Find where the given text appears and provide that cell's center as (X, Y) coordinate. 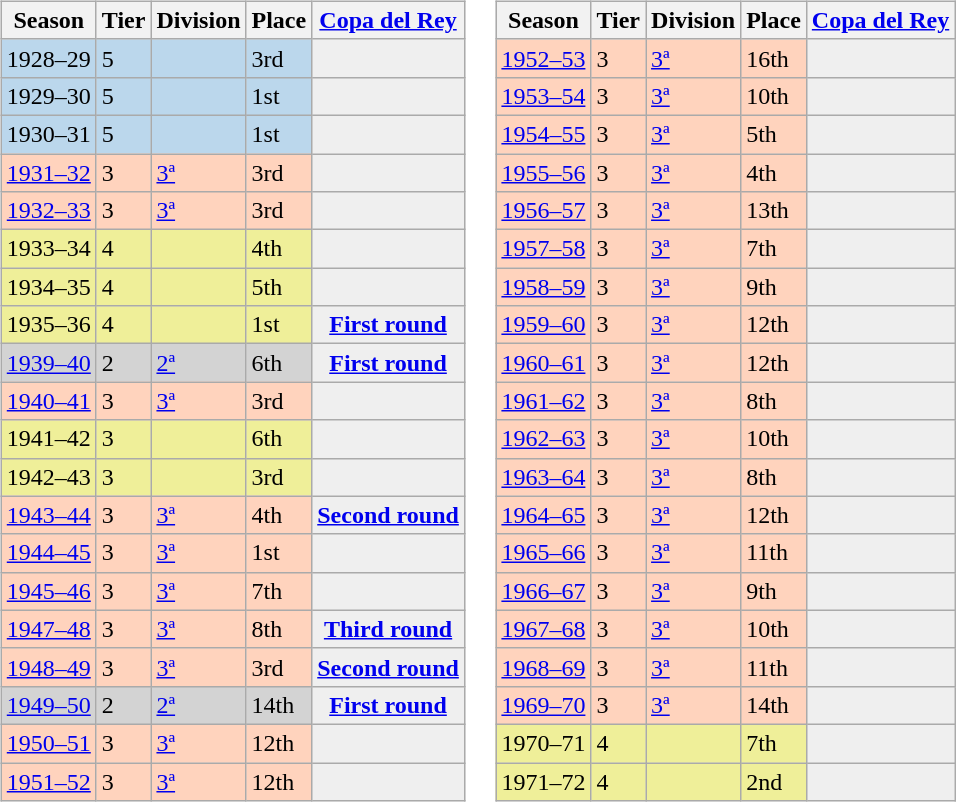
1961–62 (544, 401)
1952–53 (544, 58)
1931–32 (48, 173)
1962–63 (544, 439)
1969–70 (544, 705)
1941–42 (48, 439)
1933–34 (48, 249)
1930–31 (48, 134)
1960–61 (544, 363)
1928–29 (48, 58)
1958–59 (544, 287)
1957–58 (544, 249)
1963–64 (544, 477)
1970–71 (544, 743)
1944–45 (48, 553)
1948–49 (48, 667)
1949–50 (48, 705)
1954–55 (544, 134)
16th (774, 58)
1943–44 (48, 515)
1971–72 (544, 781)
1955–56 (544, 173)
1935–36 (48, 325)
1945–46 (48, 591)
Third round (388, 629)
1934–35 (48, 287)
1965–66 (544, 553)
2nd (774, 781)
1929–30 (48, 96)
1951–52 (48, 781)
13th (774, 211)
1932–33 (48, 211)
1967–68 (544, 629)
1950–51 (48, 743)
1959–60 (544, 325)
1942–43 (48, 477)
1966–67 (544, 591)
1968–69 (544, 667)
1939–40 (48, 363)
1953–54 (544, 96)
1956–57 (544, 211)
1947–48 (48, 629)
1940–41 (48, 401)
1964–65 (544, 515)
